Provide the (x, y) coordinate of the cell's center where the given text is located.  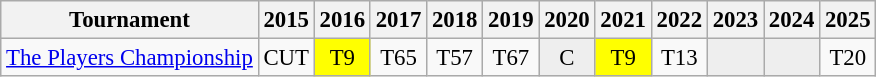
T57 (455, 58)
2019 (511, 20)
The Players Championship (130, 58)
Tournament (130, 20)
2023 (735, 20)
T20 (848, 58)
2021 (623, 20)
2025 (848, 20)
T67 (511, 58)
2020 (567, 20)
T65 (398, 58)
2024 (792, 20)
C (567, 58)
2017 (398, 20)
CUT (286, 58)
2022 (679, 20)
T13 (679, 58)
2018 (455, 20)
2016 (342, 20)
2015 (286, 20)
